Detect which cell encompasses the target text, then output its [x, y] center coordinate. 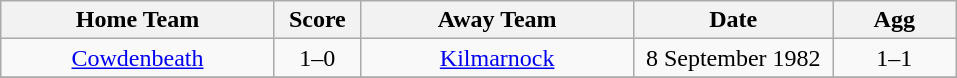
1–0 [317, 58]
Score [317, 20]
Date [734, 20]
Cowdenbeath [138, 58]
Kilmarnock [497, 58]
1–1 [894, 58]
8 September 1982 [734, 58]
Away Team [497, 20]
Home Team [138, 20]
Agg [894, 20]
